Scan for the cell matching the given text and deliver its (X, Y) coordinate at center. 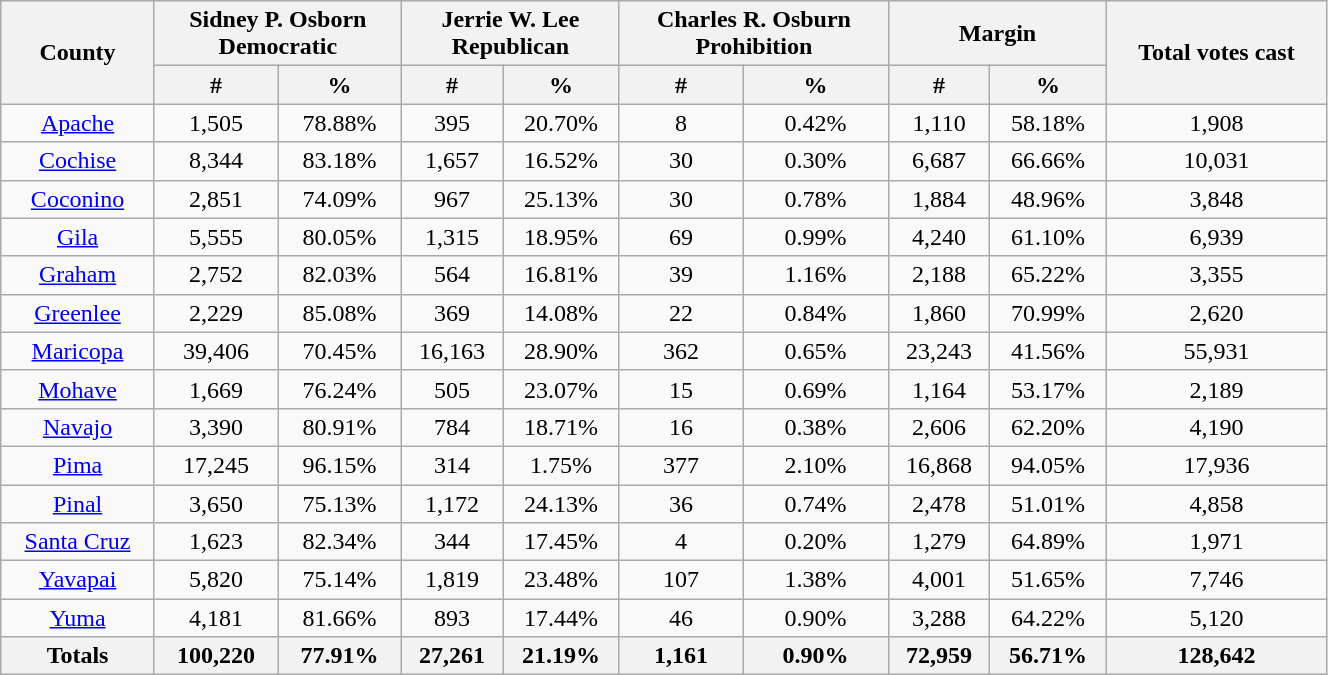
56.71% (1048, 656)
65.22% (1048, 275)
61.10% (1048, 237)
62.20% (1048, 427)
66.66% (1048, 161)
Pima (78, 465)
69 (680, 237)
18.95% (560, 237)
Graham (78, 275)
14.08% (560, 313)
1,908 (1217, 123)
1,110 (940, 123)
10,031 (1217, 161)
3,650 (216, 503)
85.08% (340, 313)
24.13% (560, 503)
395 (452, 123)
3,390 (216, 427)
74.09% (340, 199)
Navajo (78, 427)
16.52% (560, 161)
6,939 (1217, 237)
3,288 (940, 618)
39 (680, 275)
70.99% (1048, 313)
41.56% (1048, 351)
Santa Cruz (78, 542)
21.19% (560, 656)
64.22% (1048, 618)
5,820 (216, 580)
51.01% (1048, 503)
82.03% (340, 275)
20.70% (560, 123)
4,858 (1217, 503)
1,819 (452, 580)
1.38% (816, 580)
100,220 (216, 656)
Pinal (78, 503)
County (78, 52)
4,181 (216, 618)
344 (452, 542)
1,164 (940, 389)
2,752 (216, 275)
1,884 (940, 199)
Apache (78, 123)
505 (452, 389)
6,687 (940, 161)
Yuma (78, 618)
55,931 (1217, 351)
1,623 (216, 542)
17,245 (216, 465)
784 (452, 427)
0.30% (816, 161)
2,606 (940, 427)
7,746 (1217, 580)
23.48% (560, 580)
16 (680, 427)
78.88% (340, 123)
Margin (998, 34)
27,261 (452, 656)
82.34% (340, 542)
15 (680, 389)
22 (680, 313)
1,860 (940, 313)
96.15% (340, 465)
53.17% (1048, 389)
0.20% (816, 542)
0.38% (816, 427)
Greenlee (78, 313)
369 (452, 313)
1,279 (940, 542)
2.10% (816, 465)
1,172 (452, 503)
80.05% (340, 237)
128,642 (1217, 656)
51.65% (1048, 580)
48.96% (1048, 199)
2,478 (940, 503)
16,163 (452, 351)
17,936 (1217, 465)
16.81% (560, 275)
46 (680, 618)
75.14% (340, 580)
81.66% (340, 618)
Totals (78, 656)
3,848 (1217, 199)
17.44% (560, 618)
967 (452, 199)
1,669 (216, 389)
362 (680, 351)
0.69% (816, 389)
2,188 (940, 275)
0.78% (816, 199)
64.89% (1048, 542)
Total votes cast (1217, 52)
2,620 (1217, 313)
1,161 (680, 656)
72,959 (940, 656)
16,868 (940, 465)
75.13% (340, 503)
1.16% (816, 275)
314 (452, 465)
8,344 (216, 161)
5,120 (1217, 618)
36 (680, 503)
3,355 (1217, 275)
Sidney P. OsbornDemocratic (278, 34)
76.24% (340, 389)
80.91% (340, 427)
2,851 (216, 199)
Mohave (78, 389)
83.18% (340, 161)
23,243 (940, 351)
28.90% (560, 351)
23.07% (560, 389)
4 (680, 542)
Cochise (78, 161)
1,657 (452, 161)
0.65% (816, 351)
5,555 (216, 237)
Yavapai (78, 580)
1.75% (560, 465)
2,189 (1217, 389)
0.42% (816, 123)
1,315 (452, 237)
1,505 (216, 123)
0.84% (816, 313)
0.99% (816, 237)
70.45% (340, 351)
Coconino (78, 199)
77.91% (340, 656)
Jerrie W. LeeRepublican (510, 34)
377 (680, 465)
2,229 (216, 313)
564 (452, 275)
17.45% (560, 542)
94.05% (1048, 465)
39,406 (216, 351)
25.13% (560, 199)
107 (680, 580)
18.71% (560, 427)
4,001 (940, 580)
8 (680, 123)
Gila (78, 237)
1,971 (1217, 542)
4,240 (940, 237)
0.74% (816, 503)
Charles R. OsburnProhibition (754, 34)
58.18% (1048, 123)
893 (452, 618)
Maricopa (78, 351)
4,190 (1217, 427)
